From the cell containing the given text, extract its center point as [X, Y] coordinate. 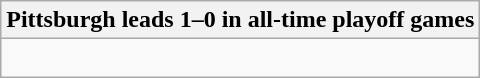
Pittsburgh leads 1–0 in all-time playoff games [240, 20]
